Locate the cell with the specified text and output its [x, y] center coordinate. 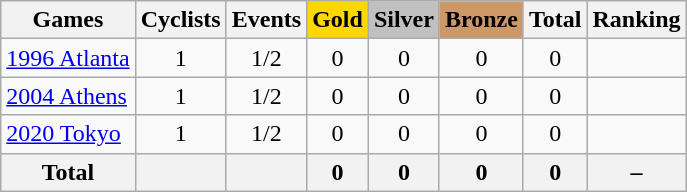
Events [266, 20]
Ranking [636, 20]
Silver [404, 20]
– [636, 172]
Cyclists [180, 20]
2004 Athens [68, 96]
1996 Atlanta [68, 58]
2020 Tokyo [68, 134]
Gold [338, 20]
Bronze [481, 20]
Games [68, 20]
